Scan for the cell matching the given text and deliver its [X, Y] coordinate at center. 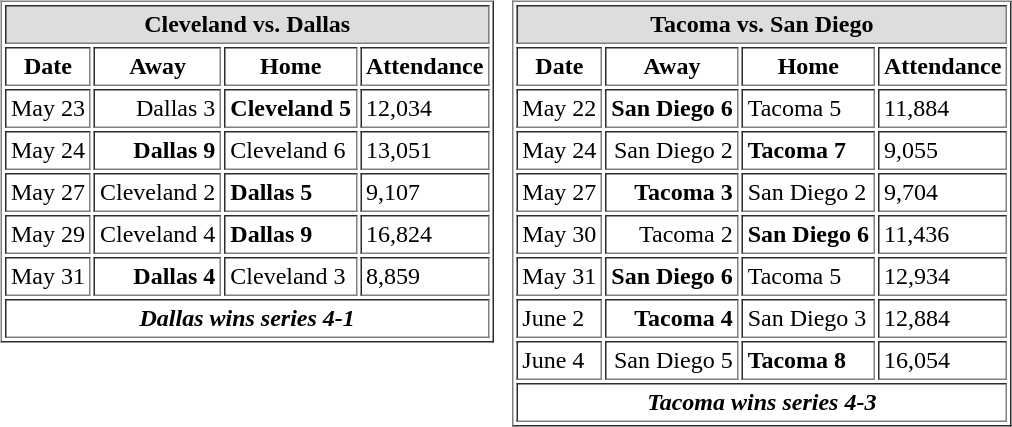
May 30 [559, 234]
Tacoma wins series 4-3 [762, 402]
9,055 [942, 150]
Dallas wins series 4-1 [247, 318]
Cleveland 3 [290, 276]
June 2 [559, 318]
Tacoma 3 [672, 192]
16,824 [424, 234]
Dallas 4 [158, 276]
12,934 [942, 276]
Cleveland 2 [158, 192]
9,704 [942, 192]
Tacoma vs. San Diego [762, 24]
Dallas 3 [158, 108]
16,054 [942, 360]
12,034 [424, 108]
Cleveland 5 [290, 108]
May 22 [559, 108]
Cleveland 4 [158, 234]
11,436 [942, 234]
May 29 [48, 234]
June 4 [559, 360]
12,884 [942, 318]
11,884 [942, 108]
Tacoma 2 [672, 234]
Tacoma 7 [808, 150]
Cleveland 6 [290, 150]
9,107 [424, 192]
Tacoma 8 [808, 360]
13,051 [424, 150]
Dallas 5 [290, 192]
Cleveland vs. Dallas [247, 24]
San Diego 5 [672, 360]
Tacoma 4 [672, 318]
San Diego 3 [808, 318]
May 23 [48, 108]
8,859 [424, 276]
